Search for the cell housing the specified text and yield its [x, y] center coordinate. 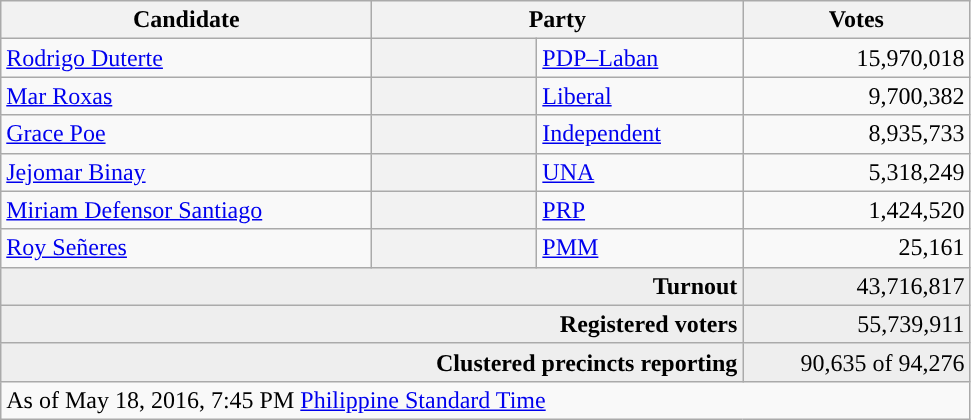
Candidate [186, 20]
5,318,249 [856, 172]
Party [558, 20]
55,739,911 [856, 324]
Liberal [640, 96]
Clustered precincts reporting [372, 362]
PDP–Laban [640, 58]
25,161 [856, 248]
PRP [640, 210]
Mar Roxas [186, 96]
PMM [640, 248]
UNA [640, 172]
1,424,520 [856, 210]
Miriam Defensor Santiago [186, 210]
Grace Poe [186, 134]
Independent [640, 134]
8,935,733 [856, 134]
Jejomar Binay [186, 172]
Rodrigo Duterte [186, 58]
As of May 18, 2016, 7:45 PM Philippine Standard Time [486, 400]
90,635 of 94,276 [856, 362]
Votes [856, 20]
15,970,018 [856, 58]
Turnout [372, 286]
Roy Señeres [186, 248]
9,700,382 [856, 96]
43,716,817 [856, 286]
Registered voters [372, 324]
